Pinpoint the cell where the given text exists, returning its (X, Y) midpoint coordinate. 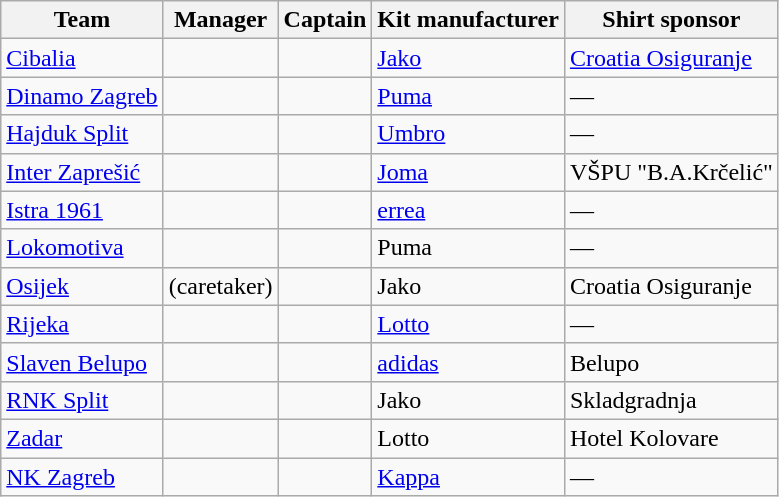
Cibalia (82, 58)
errea (468, 210)
Captain (325, 20)
Lokomotiva (82, 248)
Inter Zaprešić (82, 172)
Joma (468, 172)
Skladgradnja (671, 400)
adidas (468, 362)
Shirt sponsor (671, 20)
Team (82, 20)
Hajduk Split (82, 134)
Kappa (468, 477)
RNK Split (82, 400)
Belupo (671, 362)
NK Zagreb (82, 477)
Hotel Kolovare (671, 438)
Zadar (82, 438)
VŠPU "B.A.Krčelić" (671, 172)
Manager (220, 20)
Osijek (82, 286)
Slaven Belupo (82, 362)
(caretaker) (220, 286)
Kit manufacturer (468, 20)
Dinamo Zagreb (82, 96)
Umbro (468, 134)
Istra 1961 (82, 210)
Rijeka (82, 324)
